Provide the (x, y) coordinate of the cell's center where the given text is located.  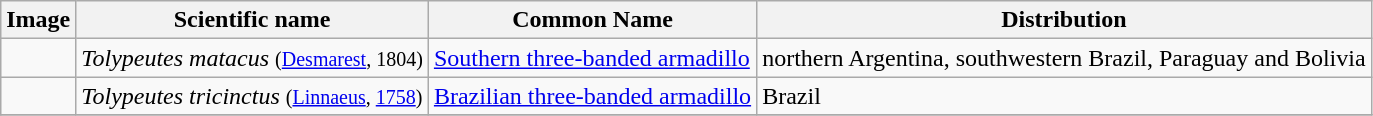
Brazilian three-banded armadillo (592, 96)
Tolypeutes tricinctus (Linnaeus, 1758) (252, 96)
Distribution (1064, 20)
northern Argentina, southwestern Brazil, Paraguay and Bolivia (1064, 58)
Southern three-banded armadillo (592, 58)
Brazil (1064, 96)
Scientific name (252, 20)
Common Name (592, 20)
Image (38, 20)
Tolypeutes matacus (Desmarest, 1804) (252, 58)
